Pinpoint the cell where the given text exists, returning its (X, Y) midpoint coordinate. 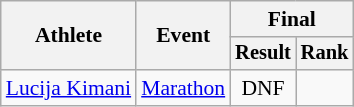
Marathon (183, 88)
Event (183, 36)
Lucija Kimani (68, 88)
Rank (325, 54)
DNF (263, 88)
Result (263, 54)
Final (292, 19)
Athlete (68, 36)
